Output the (x, y) coordinate of the center of the cell containing the given text.  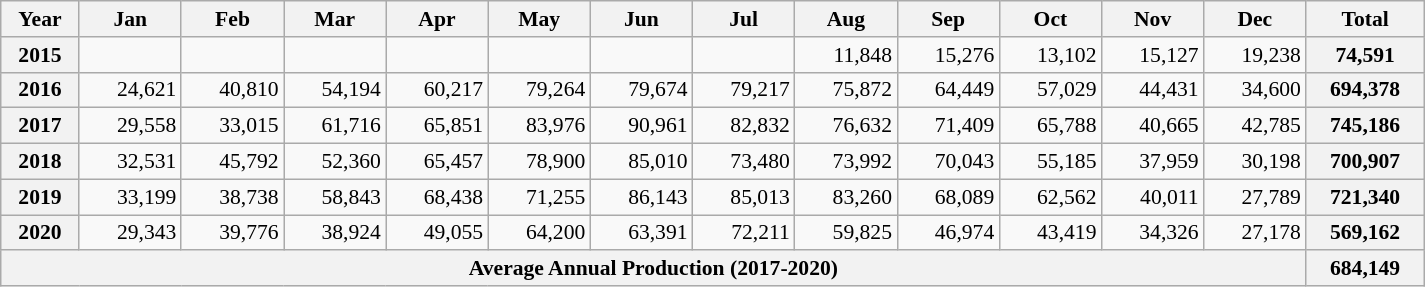
Jul (744, 19)
Jun (641, 19)
76,632 (846, 126)
Apr (437, 19)
60,217 (437, 90)
40,810 (232, 90)
55,185 (1050, 162)
59,825 (846, 233)
45,792 (232, 162)
79,674 (641, 90)
65,457 (437, 162)
43,419 (1050, 233)
85,010 (641, 162)
62,562 (1050, 197)
39,776 (232, 233)
2019 (40, 197)
74,591 (1365, 55)
73,480 (744, 162)
34,600 (1255, 90)
68,089 (948, 197)
Feb (232, 19)
71,409 (948, 126)
37,959 (1152, 162)
15,127 (1152, 55)
Aug (846, 19)
24,621 (130, 90)
15,276 (948, 55)
85,013 (744, 197)
Sep (948, 19)
Nov (1152, 19)
32,531 (130, 162)
44,431 (1152, 90)
82,832 (744, 126)
684,149 (1365, 269)
72,211 (744, 233)
27,789 (1255, 197)
52,360 (335, 162)
2017 (40, 126)
11,848 (846, 55)
75,872 (846, 90)
Mar (335, 19)
Jan (130, 19)
Oct (1050, 19)
73,992 (846, 162)
19,238 (1255, 55)
721,340 (1365, 197)
Year (40, 19)
29,343 (130, 233)
49,055 (437, 233)
40,011 (1152, 197)
46,974 (948, 233)
13,102 (1050, 55)
2016 (40, 90)
30,198 (1255, 162)
71,255 (539, 197)
83,976 (539, 126)
Dec (1255, 19)
65,851 (437, 126)
78,900 (539, 162)
2020 (40, 233)
694,378 (1365, 90)
2015 (40, 55)
57,029 (1050, 90)
83,260 (846, 197)
33,015 (232, 126)
58,843 (335, 197)
Total (1365, 19)
65,788 (1050, 126)
64,200 (539, 233)
38,924 (335, 233)
2018 (40, 162)
90,961 (641, 126)
38,738 (232, 197)
79,217 (744, 90)
May (539, 19)
33,199 (130, 197)
29,558 (130, 126)
79,264 (539, 90)
68,438 (437, 197)
42,785 (1255, 126)
569,162 (1365, 233)
27,178 (1255, 233)
61,716 (335, 126)
63,391 (641, 233)
64,449 (948, 90)
34,326 (1152, 233)
70,043 (948, 162)
86,143 (641, 197)
Average Annual Production (2017-2020) (654, 269)
54,194 (335, 90)
745,186 (1365, 126)
700,907 (1365, 162)
40,665 (1152, 126)
